Return (X, Y) of the center of cell containing provided text 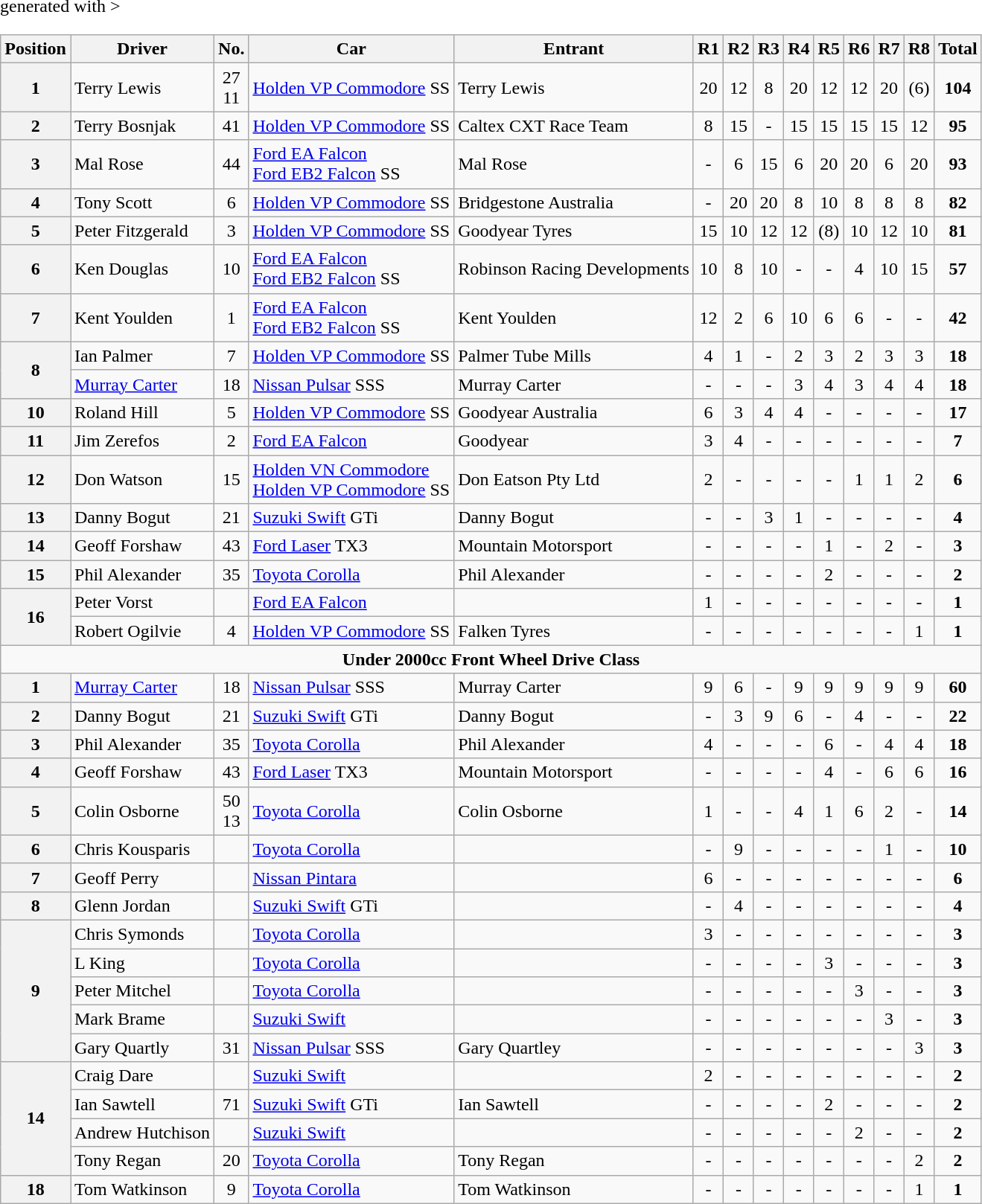
Peter Mitchel (141, 991)
R7 (889, 49)
Gary Quartley (574, 1048)
Ken Douglas (141, 269)
Tony Scott (141, 202)
60 (958, 688)
Craig Dare (141, 1076)
42 (958, 317)
R8 (919, 49)
Ian Palmer (141, 356)
R4 (799, 49)
Car (351, 49)
Jim Zerefos (141, 441)
Don Eatson Pty Ltd (574, 479)
Robert Ogilvie (141, 631)
50 13 (232, 811)
57 (958, 269)
Chris Kousparis (141, 849)
Falken Tyres (574, 631)
11 (36, 441)
R3 (768, 49)
Driver (141, 49)
Peter Fitzgerald (141, 231)
Nissan Pintara (351, 877)
82 (958, 202)
Total (958, 49)
Caltex CXT Race Team (574, 126)
93 (958, 164)
Goodyear Tyres (574, 231)
R5 (829, 49)
Goodyear Australia (574, 412)
Gary Quartly (141, 1048)
71 (232, 1104)
81 (958, 231)
R1 (708, 49)
Goodyear (574, 441)
104 (958, 88)
(8) (829, 231)
Position (36, 49)
No. (232, 49)
13 (36, 518)
27 11 (232, 88)
Geoff Perry (141, 877)
31 (232, 1048)
L King (141, 962)
Terry Bosnjak (141, 126)
R6 (858, 49)
(6) (919, 88)
Andrew Hutchison (141, 1133)
41 (232, 126)
22 (958, 716)
Mark Brame (141, 1019)
Don Watson (141, 479)
Robinson Racing Developments (574, 269)
Entrant (574, 49)
Holden VN Commodore Holden VP Commodore SS (351, 479)
17 (958, 412)
Peter Vorst (141, 603)
Roland Hill (141, 412)
44 (232, 164)
Palmer Tube Mills (574, 356)
Glenn Jordan (141, 906)
Bridgestone Australia (574, 202)
Chris Symonds (141, 934)
Under 2000cc Front Wheel Drive Class (491, 659)
R2 (739, 49)
95 (958, 126)
